For the text-containing cell, return its midpoint in [x, y] coordinate format. 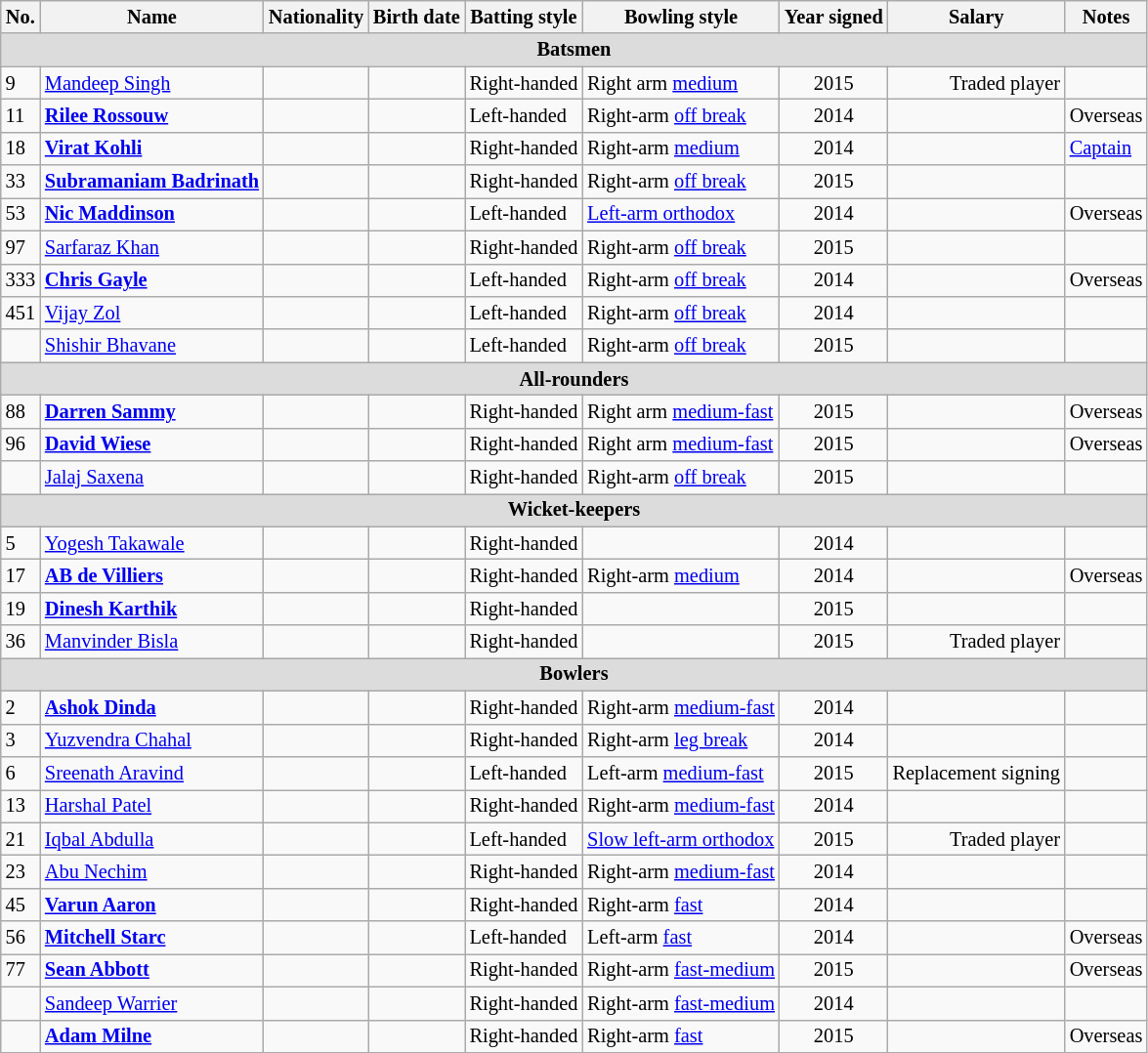
2 [21, 707]
Iqbal Abdulla [152, 839]
Varun Aaron [152, 905]
Slow left-arm orthodox [681, 839]
3 [21, 740]
36 [21, 642]
Sandeep Warrier [152, 1003]
Nationality [317, 17]
AB de Villiers [152, 575]
Left-arm fast [681, 938]
Nic Maddinson [152, 214]
Harshal Patel [152, 806]
All-rounders [574, 379]
33 [21, 182]
Birth date [416, 17]
Shishir Bhavane [152, 346]
Name [152, 17]
18 [21, 148]
David Wiese [152, 444]
9 [21, 83]
11 [21, 115]
333 [21, 280]
Year signed [834, 17]
23 [21, 871]
Rilee Rossouw [152, 115]
Wicket-keepers [574, 510]
17 [21, 575]
45 [21, 905]
Subramaniam Badrinath [152, 182]
Mitchell Starc [152, 938]
77 [21, 970]
88 [21, 411]
451 [21, 313]
No. [21, 17]
Bowling style [681, 17]
Chris Gayle [152, 280]
Right arm medium [681, 83]
Right-arm leg break [681, 740]
Batting style [524, 17]
21 [21, 839]
Yuzvendra Chahal [152, 740]
5 [21, 543]
Vijay Zol [152, 313]
Batsmen [574, 50]
Mandeep Singh [152, 83]
19 [21, 609]
Replacement signing [977, 773]
Manvinder Bisla [152, 642]
Sreenath Aravind [152, 773]
Bowlers [574, 674]
Dinesh Karthik [152, 609]
Notes [1106, 17]
6 [21, 773]
Adam Milne [152, 1036]
53 [21, 214]
Left-arm medium-fast [681, 773]
Abu Nechim [152, 871]
Virat Kohli [152, 148]
Yogesh Takawale [152, 543]
Salary [977, 17]
Jalaj Saxena [152, 478]
56 [21, 938]
Left-arm orthodox [681, 214]
Darren Sammy [152, 411]
96 [21, 444]
Sean Abbott [152, 970]
Sarfaraz Khan [152, 247]
Ashok Dinda [152, 707]
13 [21, 806]
Captain [1106, 148]
97 [21, 247]
